From the cell containing the given text, extract its center point as (x, y) coordinate. 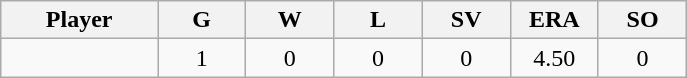
ERA (554, 20)
L (378, 20)
SV (466, 20)
Player (80, 20)
G (202, 20)
SO (642, 20)
1 (202, 58)
4.50 (554, 58)
W (290, 20)
